Pinpoint the cell where the given text exists, returning its (X, Y) midpoint coordinate. 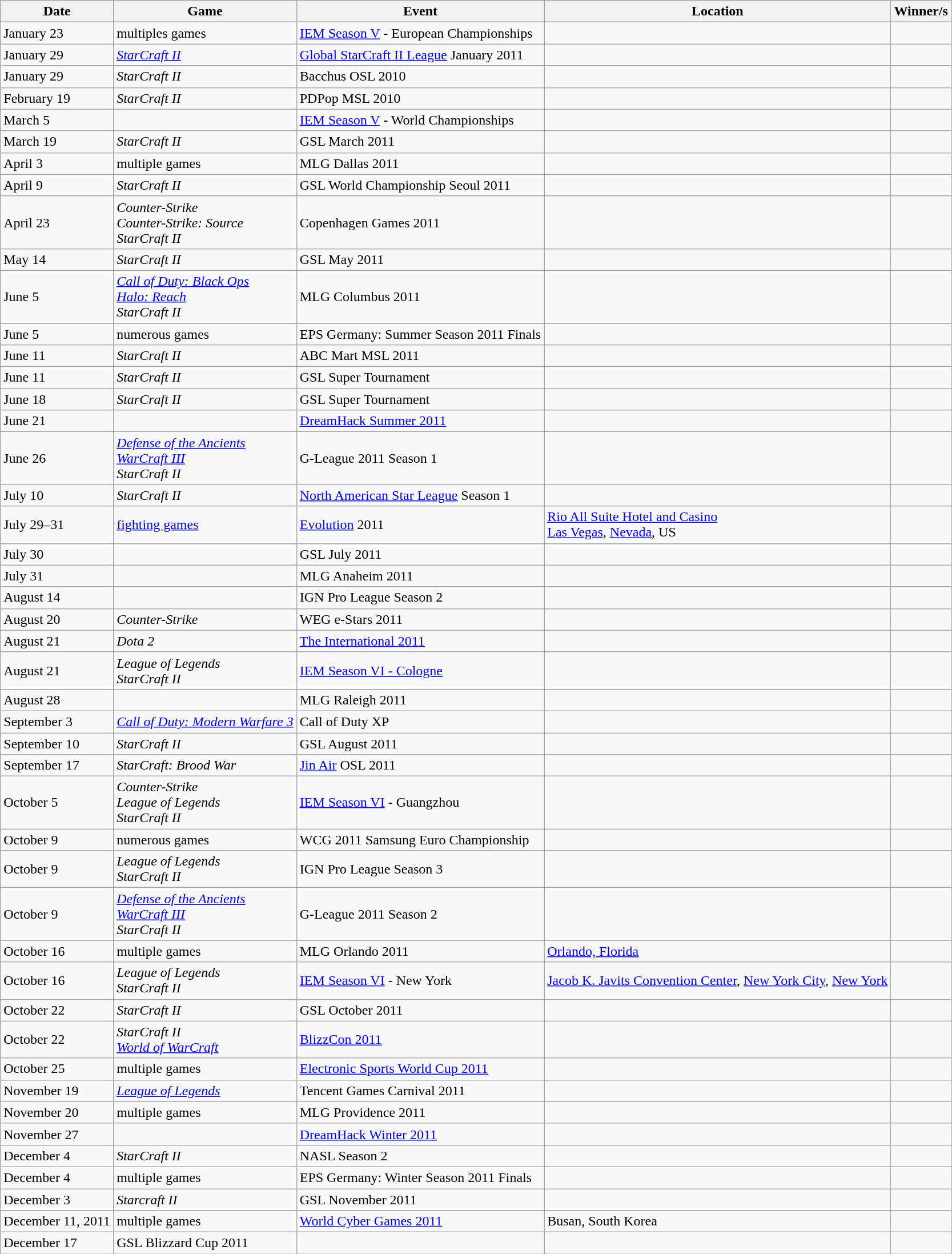
July 31 (57, 576)
July 30 (57, 554)
Evolution 2011 (420, 524)
DreamHack Summer 2011 (420, 421)
IEM Season V - World Championships (420, 120)
MLG Providence 2011 (420, 1112)
NASL Season 2 (420, 1156)
fighting games (206, 524)
League of Legends (206, 1091)
MLG Orlando 2011 (420, 951)
August 14 (57, 598)
GSL World Championship Seoul 2011 (420, 185)
September 17 (57, 766)
April 23 (57, 222)
December 17 (57, 1243)
June 18 (57, 399)
EPS Germany: Summer Season 2011 Finals (420, 334)
GSL May 2011 (420, 259)
Electronic Sports World Cup 2011 (420, 1069)
WEG e-Stars 2011 (420, 619)
Bacchus OSL 2010 (420, 77)
GSL July 2011 (420, 554)
MLG Raleigh 2011 (420, 700)
Busan, South Korea (717, 1221)
May 14 (57, 259)
Call of Duty XP (420, 722)
Game (206, 11)
IEM Season VI - Cologne (420, 671)
MLG Dallas 2011 (420, 163)
IGN Pro League Season 3 (420, 870)
North American Star League Season 1 (420, 495)
Copenhagen Games 2011 (420, 222)
GSL August 2011 (420, 743)
July 29–31 (57, 524)
DreamHack Winter 2011 (420, 1134)
April 3 (57, 163)
June 26 (57, 458)
IGN Pro League Season 2 (420, 598)
Counter-Strike (206, 619)
G-League 2011 Season 2 (420, 914)
GSL October 2011 (420, 1010)
PDPop MSL 2010 (420, 98)
GSL March 2011 (420, 142)
April 9 (57, 185)
July 10 (57, 495)
September 3 (57, 722)
October 25 (57, 1069)
Jin Air OSL 2011 (420, 766)
GSL November 2011 (420, 1199)
IEM Season VI - New York (420, 980)
December 11, 2011 (57, 1221)
multiples games (206, 33)
March 5 (57, 120)
Rio All Suite Hotel and CasinoLas Vegas, Nevada, US (717, 524)
September 10 (57, 743)
Dota 2 (206, 641)
StarCraft II World of WarCraft (206, 1040)
BlizzCon 2011 (420, 1040)
January 23 (57, 33)
August 28 (57, 700)
Starcraft II (206, 1199)
Jacob K. Javits Convention Center, New York City, New York (717, 980)
Counter-Strike Counter-Strike: Source StarCraft II (206, 222)
GSL Blizzard Cup 2011 (206, 1243)
November 19 (57, 1091)
Event (420, 11)
June 21 (57, 421)
World Cyber Games 2011 (420, 1221)
IEM Season VI - Guangzhou (420, 803)
Winner/s (921, 11)
MLG Columbus 2011 (420, 297)
Location (717, 11)
Call of Duty: Modern Warfare 3 (206, 722)
IEM Season V - European Championships (420, 33)
MLG Anaheim 2011 (420, 576)
Tencent Games Carnival 2011 (420, 1091)
December 3 (57, 1199)
November 27 (57, 1134)
Global StarCraft II League January 2011 (420, 55)
November 20 (57, 1112)
Orlando, Florida (717, 951)
WCG 2011 Samsung Euro Championship (420, 840)
Counter-Strike League of Legends StarCraft II (206, 803)
G-League 2011 Season 1 (420, 458)
August 20 (57, 619)
ABC Mart MSL 2011 (420, 356)
February 19 (57, 98)
March 19 (57, 142)
StarCraft: Brood War (206, 766)
October 5 (57, 803)
Call of Duty: Black Ops Halo: Reach StarCraft II (206, 297)
The International 2011 (420, 641)
EPS Germany: Winter Season 2011 Finals (420, 1177)
Date (57, 11)
